Determine the [x, y] coordinate at the center of the cell enclosing the given text.  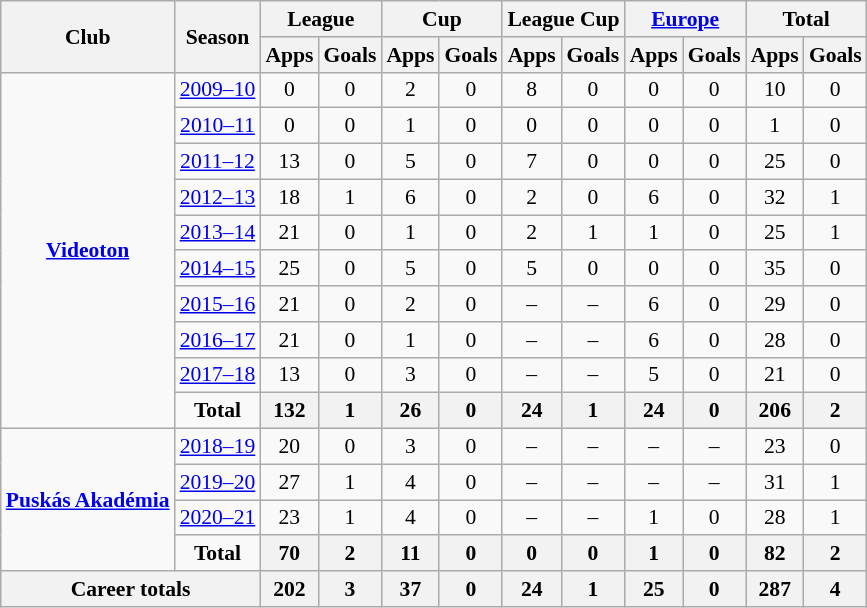
20 [289, 447]
Career totals [131, 589]
70 [289, 554]
Cup [442, 19]
287 [775, 589]
8 [532, 90]
10 [775, 90]
Puskás Akadémia [88, 500]
29 [775, 304]
26 [410, 411]
82 [775, 554]
37 [410, 589]
League [320, 19]
31 [775, 482]
2009–10 [218, 90]
2012–13 [218, 197]
2016–17 [218, 340]
18 [289, 197]
League Cup [563, 19]
Season [218, 36]
202 [289, 589]
35 [775, 269]
2010–11 [218, 126]
Europe [686, 19]
Club [88, 36]
32 [775, 197]
2020–21 [218, 518]
Videoton [88, 250]
2018–19 [218, 447]
27 [289, 482]
11 [410, 554]
2015–16 [218, 304]
7 [532, 162]
2019–20 [218, 482]
132 [289, 411]
206 [775, 411]
2014–15 [218, 269]
2011–12 [218, 162]
2013–14 [218, 233]
2017–18 [218, 375]
